Return (X, Y) of the center of cell containing provided text 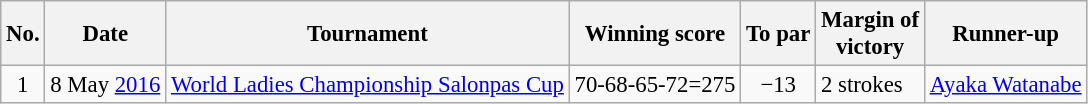
8 May 2016 (106, 85)
1 (23, 85)
Date (106, 34)
Tournament (368, 34)
World Ladies Championship Salonpas Cup (368, 85)
To par (778, 34)
70-68-65-72=275 (655, 85)
−13 (778, 85)
2 strokes (870, 85)
Winning score (655, 34)
Runner-up (1005, 34)
Margin ofvictory (870, 34)
No. (23, 34)
Ayaka Watanabe (1005, 85)
